Pinpoint the cell where the given text exists, returning its (x, y) midpoint coordinate. 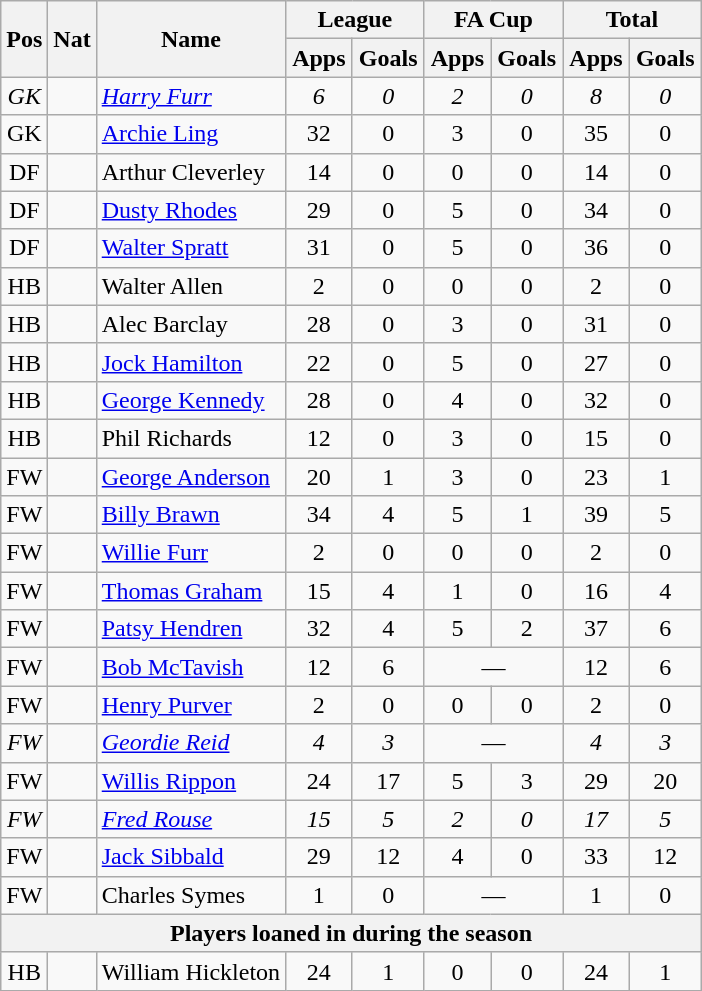
Willie Furr (190, 553)
Walter Spratt (190, 248)
Total (632, 20)
Nat (72, 39)
George Kennedy (190, 400)
Fred Rouse (190, 819)
35 (596, 134)
39 (596, 515)
Walter Allen (190, 286)
Charles Symes (190, 895)
Geordie Reid (190, 743)
Bob McTavish (190, 667)
Dusty Rhodes (190, 210)
Billy Brawn (190, 515)
League (356, 20)
16 (596, 591)
37 (596, 629)
22 (320, 362)
Patsy Hendren (190, 629)
23 (596, 477)
Arthur Cleverley (190, 172)
Jack Sibbald (190, 857)
Name (190, 39)
36 (596, 248)
George Anderson (190, 477)
Willis Rippon (190, 781)
Players loaned in during the season (352, 933)
Phil Richards (190, 438)
33 (596, 857)
Henry Purver (190, 705)
Jock Hamilton (190, 362)
Pos (24, 39)
Archie Ling (190, 134)
Harry Furr (190, 96)
FA Cup (494, 20)
Thomas Graham (190, 591)
27 (596, 362)
8 (596, 96)
Alec Barclay (190, 324)
William Hickleton (190, 971)
